Pinpoint the cell where the given text exists, returning its [x, y] midpoint coordinate. 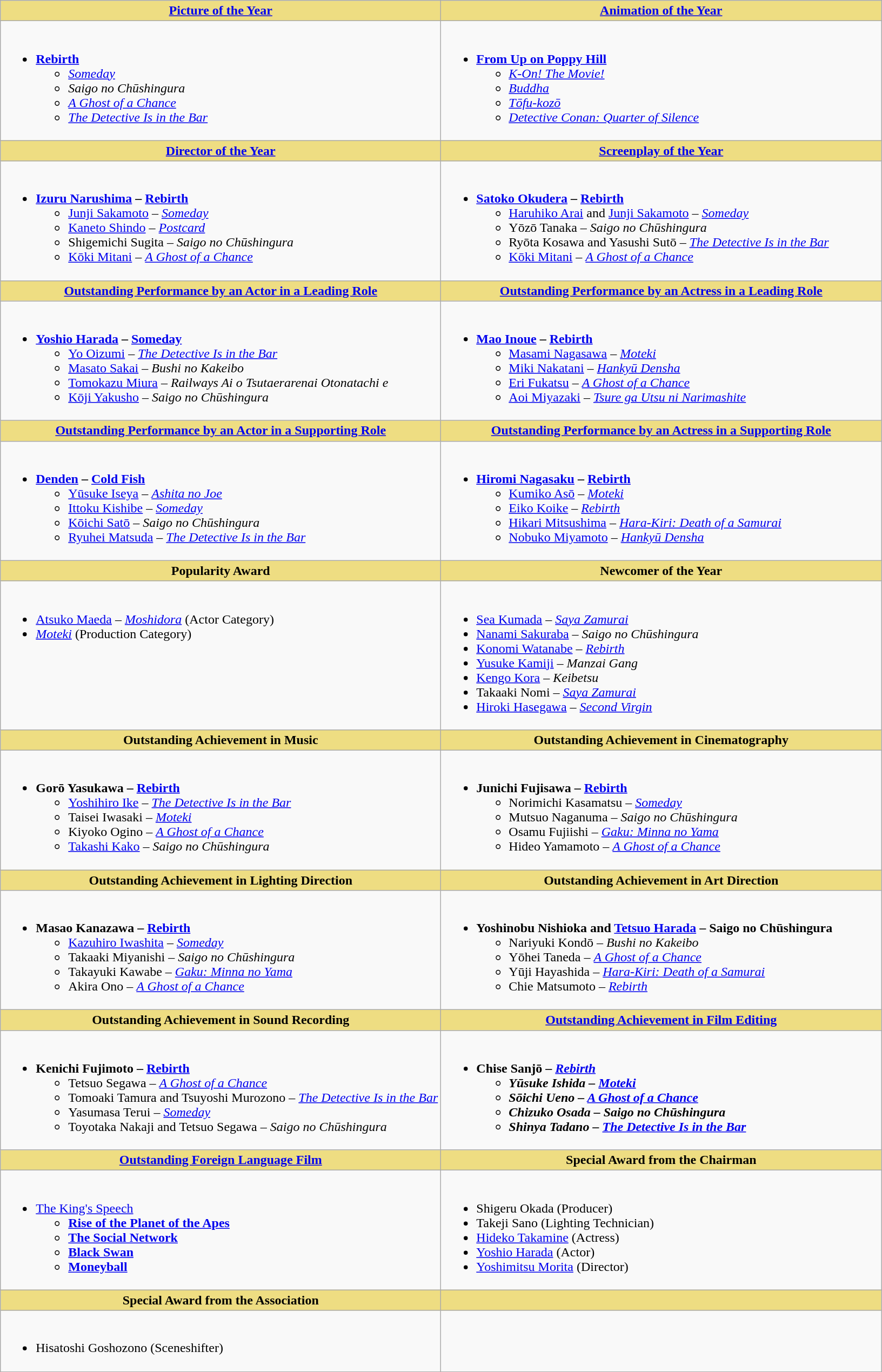
Outstanding Achievement in Music [220, 740]
Mao Inoue – RebirthMasami Nagasawa – MotekiMiki Nakatani – Hankyū DenshaEri Fukatsu – A Ghost of a ChanceAoi Miyazaki – Tsure ga Utsu ni Narimashite [661, 361]
Outstanding Performance by an Actress in a Leading Role [661, 291]
Outstanding Performance by an Actor in a Supporting Role [220, 431]
RebirthSomedaySaigo no ChūshinguraA Ghost of a ChanceThe Detective Is in the Bar [220, 81]
Hisatoshi Goshozono (Sceneshifter) [220, 1341]
Outstanding Achievement in Lighting Direction [220, 880]
The King's SpeechRise of the Planet of the ApesThe Social NetworkBlack SwanMoneyball [220, 1230]
Outstanding Achievement in Cinematography [661, 740]
Atsuko Maeda – Moshidora (Actor Category)Moteki (Production Category) [220, 655]
From Up on Poppy HillK-On! The Movie!BuddhaTōfu-kozōDetective Conan: Quarter of Silence [661, 81]
Outstanding Achievement in Film Editing [661, 1020]
Denden – Cold FishYūsuke Iseya – Ashita no JoeIttoku Kishibe – SomedayKōichi Satō – Saigo no ChūshinguraRyuhei Matsuda – The Detective Is in the Bar [220, 500]
Newcomer of the Year [661, 571]
Animation of the Year [661, 11]
Screenplay of the Year [661, 151]
Shigeru Okada (Producer)Takeji Sano (Lighting Technician)Hideko Takamine (Actress)Yoshio Harada (Actor)Yoshimitsu Morita (Director) [661, 1230]
Picture of the Year [220, 11]
Outstanding Foreign Language Film [220, 1160]
Director of the Year [220, 151]
Special Award from the Chairman [661, 1160]
Izuru Narushima – RebirthJunji Sakamoto – SomedayKaneto Shindo – PostcardShigemichi Sugita – Saigo no ChūshinguraKōki Mitani – A Ghost of a Chance [220, 220]
Outstanding Performance by an Actress in a Supporting Role [661, 431]
Outstanding Achievement in Art Direction [661, 880]
Popularity Award [220, 571]
Outstanding Performance by an Actor in a Leading Role [220, 291]
Special Award from the Association [220, 1300]
Outstanding Achievement in Sound Recording [220, 1020]
Hiromi Nagasaku – RebirthKumiko Asō – MotekiEiko Koike – RebirthHikari Mitsushima – Hara-Kiri: Death of a SamuraiNobuko Miyamoto – Hankyū Densha [661, 500]
